Determine the [x, y] coordinate at the center of the cell enclosing the given text.  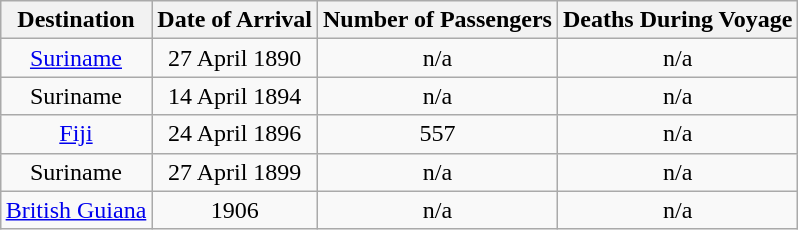
1906 [235, 210]
557 [438, 134]
Date of Arrival [235, 20]
14 April 1894 [235, 96]
Number of Passengers [438, 20]
Destination [76, 20]
27 April 1890 [235, 58]
27 April 1899 [235, 172]
24 April 1896 [235, 134]
Fiji [76, 134]
British Guiana [76, 210]
Deaths During Voyage [677, 20]
